For the text-containing cell, return its midpoint in [X, Y] coordinate format. 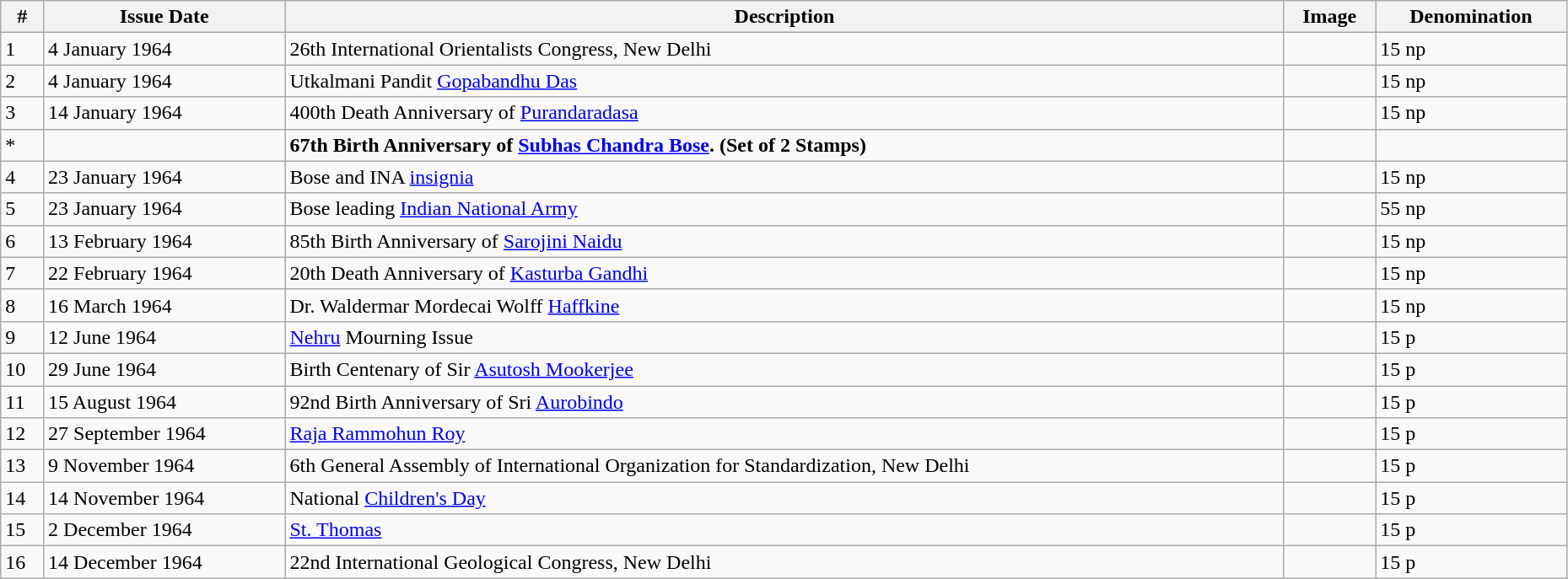
11 [22, 402]
* [22, 145]
27 September 1964 [164, 434]
67th Birth Anniversary of Subhas Chandra Bose. (Set of 2 Stamps) [784, 145]
13 February 1964 [164, 241]
Denomination [1471, 17]
85th Birth Anniversary of Sarojini Naidu [784, 241]
# [22, 17]
Description [784, 17]
Issue Date [164, 17]
29 June 1964 [164, 369]
8 [22, 305]
Dr. Waldermar Mordecai Wolff Haffkine [784, 305]
Bose and INA insignia [784, 177]
12 [22, 434]
3 [22, 113]
14 November 1964 [164, 498]
15 [22, 530]
6th General Assembly of International Organization for Standardization, New Delhi [784, 466]
Utkalmani Pandit Gopabandhu Das [784, 81]
92nd Birth Anniversary of Sri Aurobindo [784, 402]
15 August 1964 [164, 402]
22 February 1964 [164, 273]
55 np [1471, 209]
Bose leading Indian National Army [784, 209]
7 [22, 273]
22nd International Geological Congress, New Delhi [784, 562]
2 [22, 81]
16 March 1964 [164, 305]
13 [22, 466]
5 [22, 209]
1 [22, 49]
9 [22, 337]
9 November 1964 [164, 466]
26th International Orientalists Congress, New Delhi [784, 49]
2 December 1964 [164, 530]
National Children's Day [784, 498]
Image [1329, 17]
Raja Rammohun Roy [784, 434]
6 [22, 241]
4 [22, 177]
20th Death Anniversary of Kasturba Gandhi [784, 273]
Birth Centenary of Sir Asutosh Mookerjee [784, 369]
St. Thomas [784, 530]
14 January 1964 [164, 113]
14 [22, 498]
400th Death Anniversary of Purandaradasa [784, 113]
Nehru Mourning Issue [784, 337]
10 [22, 369]
14 December 1964 [164, 562]
12 June 1964 [164, 337]
16 [22, 562]
